Output the (X, Y) coordinate of the center of the cell containing the given text.  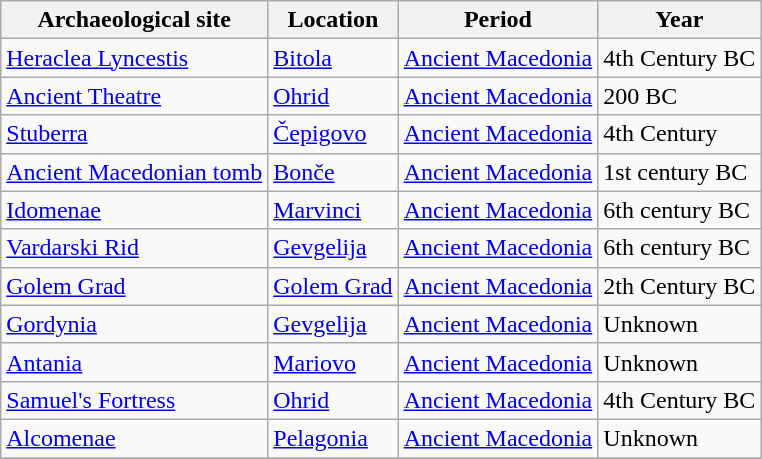
Čepigovo (333, 134)
Vardarski Rid (134, 248)
Period (498, 20)
Idomenae (134, 210)
Alcomenae (134, 438)
1st century BC (680, 172)
Ancient Macedonian tomb (134, 172)
Location (333, 20)
Marvinci (333, 210)
Stuberra (134, 134)
Heraclea Lyncestis (134, 58)
Bonče (333, 172)
Samuel's Fortress (134, 400)
2th Century BC (680, 286)
Bitola (333, 58)
Archaeological site (134, 20)
Year (680, 20)
4th Century (680, 134)
Gordynia (134, 324)
Ancient Theatre (134, 96)
Mariovo (333, 362)
Antania (134, 362)
Pelagonia (333, 438)
200 BC (680, 96)
